Locate the cell with the specified text and output its (x, y) center coordinate. 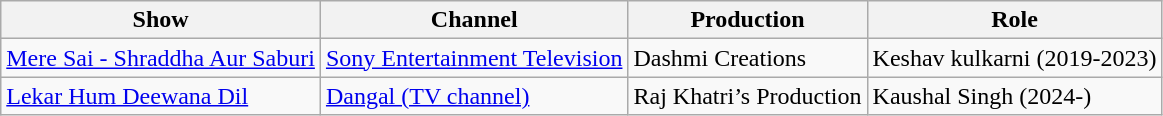
Sony Entertainment Television (474, 58)
Keshav kulkarni (2019-2023) (1014, 58)
Dangal (TV channel) (474, 96)
Dashmi Creations (748, 58)
Role (1014, 20)
Lekar Hum Deewana Dil (161, 96)
Kaushal Singh (2024-) (1014, 96)
Channel (474, 20)
Production (748, 20)
Show (161, 20)
Mere Sai - Shraddha Aur Saburi (161, 58)
Raj Khatri’s Production (748, 96)
